Search for the cell housing the specified text and yield its [X, Y] center coordinate. 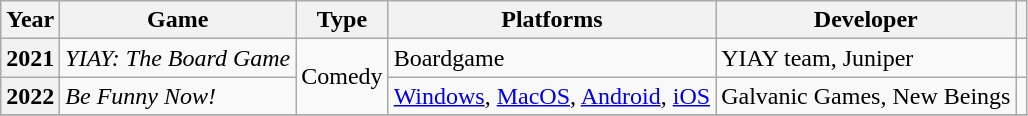
YIAY: The Board Game [178, 58]
Comedy [342, 77]
2022 [30, 96]
Developer [866, 20]
Type [342, 20]
Platforms [552, 20]
Boardgame [552, 58]
Galvanic Games, New Beings [866, 96]
2021 [30, 58]
Be Funny Now! [178, 96]
Game [178, 20]
Year [30, 20]
Windows, MacOS, Android, iOS [552, 96]
YIAY team, Juniper [866, 58]
